Detect which cell encompasses the target text, then output its [X, Y] center coordinate. 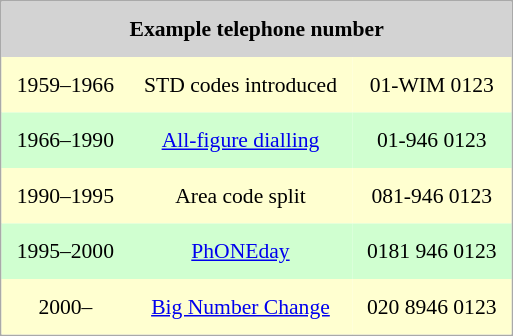
Big Number Change [240, 307]
01-946 0123 [432, 140]
081-946 0123 [432, 196]
PhONEday [240, 252]
0181 946 0123 [432, 252]
01-WIM 0123 [432, 85]
1966–1990 [66, 140]
Example telephone number [257, 30]
Area code split [240, 196]
2000– [66, 307]
STD codes introduced [240, 85]
All-figure dialling [240, 140]
1990–1995 [66, 196]
1959–1966 [66, 85]
020 8946 0123 [432, 307]
1995–2000 [66, 252]
